Output the (X, Y) coordinate of the center of the cell containing the given text.  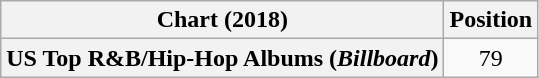
US Top R&B/Hip-Hop Albums (Billboard) (222, 58)
Position (491, 20)
Chart (2018) (222, 20)
79 (491, 58)
